Scan for the cell matching the given text and deliver its (X, Y) coordinate at center. 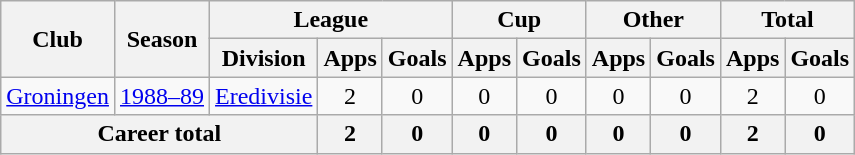
1988–89 (162, 96)
Other (653, 20)
Groningen (58, 96)
Eredivisie (264, 96)
Total (787, 20)
Season (162, 39)
Cup (519, 20)
Division (264, 58)
Club (58, 39)
League (332, 20)
Career total (160, 134)
